Locate the cell with the specified text and output its [x, y] center coordinate. 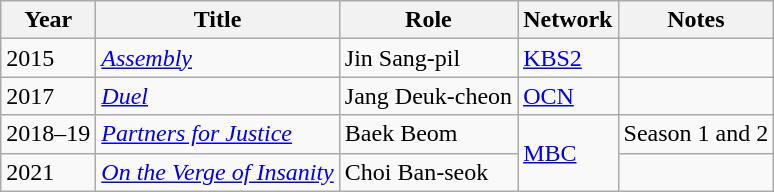
KBS2 [568, 58]
Network [568, 20]
Notes [696, 20]
2017 [48, 96]
Duel [218, 96]
On the Verge of Insanity [218, 172]
Year [48, 20]
Title [218, 20]
Choi Ban-seok [428, 172]
Assembly [218, 58]
2021 [48, 172]
MBC [568, 153]
Role [428, 20]
Baek Beom [428, 134]
Partners for Justice [218, 134]
Season 1 and 2 [696, 134]
2018–19 [48, 134]
OCN [568, 96]
Jin Sang-pil [428, 58]
Jang Deuk-cheon [428, 96]
2015 [48, 58]
